Capture the cell that displays the provided text and extract its [X, Y] central coordinate. 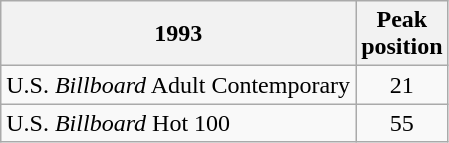
Peakposition [402, 34]
U.S. Billboard Adult Contemporary [178, 85]
21 [402, 85]
U.S. Billboard Hot 100 [178, 123]
1993 [178, 34]
55 [402, 123]
